Detect which cell encompasses the target text, then output its [x, y] center coordinate. 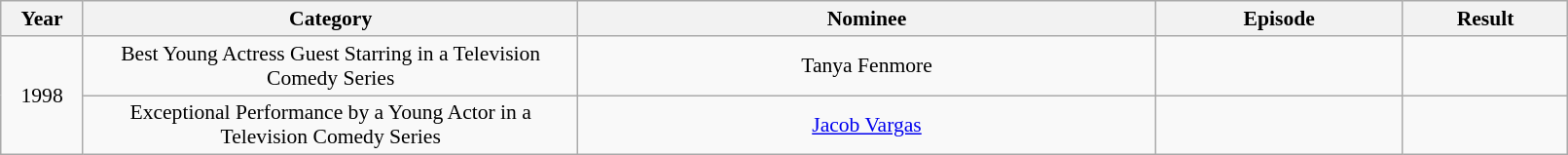
1998 [43, 96]
Category [330, 19]
Exceptional Performance by a Young Actor in a Television Comedy Series [330, 125]
Year [43, 19]
Result [1485, 19]
Jacob Vargas [866, 125]
Episode [1279, 19]
Best Young Actress Guest Starring in a Television Comedy Series [330, 66]
Tanya Fenmore [866, 66]
Nominee [866, 19]
